From the cell containing the given text, extract its center point as [X, Y] coordinate. 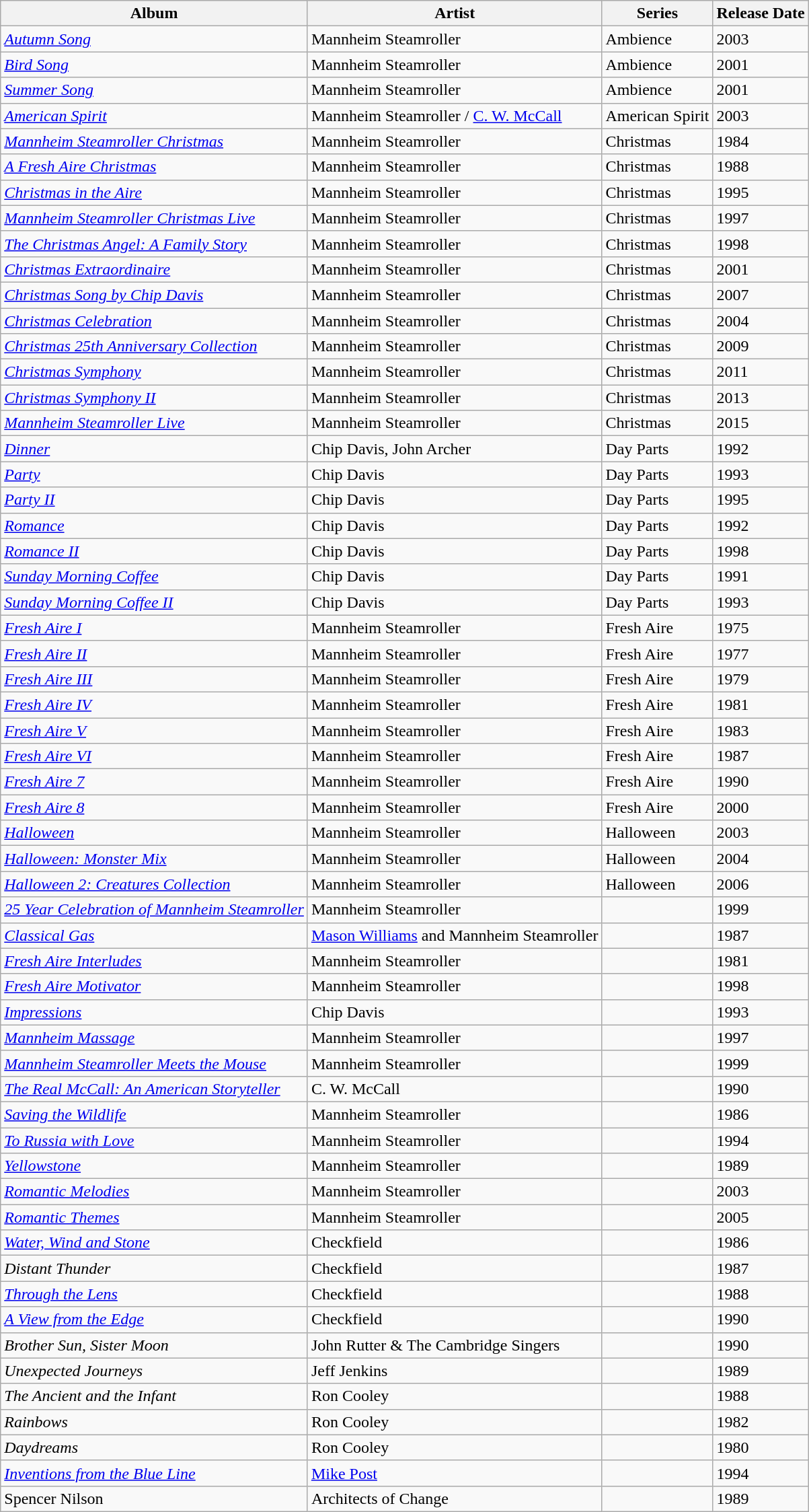
Jeff Jenkins [455, 1371]
John Rutter & The Cambridge Singers [455, 1345]
A View from the Edge [155, 1320]
Fresh Aire 7 [155, 782]
Artist [455, 13]
The Ancient and the Infant [155, 1396]
Mannheim Massage [155, 1038]
Water, Wind and Stone [155, 1243]
1982 [761, 1422]
Fresh Aire 8 [155, 807]
1991 [761, 577]
Chip Davis, John Archer [455, 449]
Christmas Celebration [155, 321]
To Russia with Love [155, 1141]
Fresh Aire V [155, 730]
1975 [761, 628]
Mannheim Steamroller Live [155, 423]
Rainbows [155, 1422]
Series [658, 13]
2005 [761, 1217]
Mannheim Steamroller Meets the Mouse [155, 1063]
Party [155, 474]
Christmas Symphony [155, 372]
A Fresh Aire Christmas [155, 167]
Mannheim Steamroller Christmas Live [155, 218]
Classical Gas [155, 935]
2011 [761, 372]
1980 [761, 1447]
Impressions [155, 1012]
Saving the Wildlife [155, 1114]
Fresh Aire VI [155, 756]
Romantic Melodies [155, 1192]
Release Date [761, 13]
Inventions from the Blue Line [155, 1473]
Sunday Morning Coffee II [155, 602]
The Real McCall: An American Storyteller [155, 1089]
2013 [761, 398]
Bird Song [155, 65]
Mike Post [455, 1473]
Mannheim Steamroller Christmas [155, 141]
Christmas in the Aire [155, 192]
Christmas Symphony II [155, 398]
25 Year Celebration of Mannheim Steamroller [155, 910]
Mannheim Steamroller / C. W. McCall [455, 116]
Spencer Nilson [155, 1499]
1983 [761, 730]
Party II [155, 500]
Christmas 25th Anniversary Collection [155, 347]
2015 [761, 423]
Unexpected Journeys [155, 1371]
2006 [761, 884]
Fresh Aire III [155, 679]
Romantic Themes [155, 1217]
Fresh Aire II [155, 653]
1979 [761, 679]
Summer Song [155, 90]
Fresh Aire Motivator [155, 986]
Daydreams [155, 1447]
Sunday Morning Coffee [155, 577]
1984 [761, 141]
2007 [761, 295]
Architects of Change [455, 1499]
Fresh Aire Interludes [155, 961]
Brother Sun, Sister Moon [155, 1345]
Halloween: Monster Mix [155, 859]
2009 [761, 347]
Autumn Song [155, 39]
Distant Thunder [155, 1268]
Dinner [155, 449]
Through the Lens [155, 1294]
Halloween 2: Creatures Collection [155, 884]
C. W. McCall [455, 1089]
1977 [761, 653]
Fresh Aire I [155, 628]
The Christmas Angel: A Family Story [155, 244]
Yellowstone [155, 1166]
Christmas Extraordinaire [155, 269]
Romance II [155, 551]
Album [155, 13]
Fresh Aire IV [155, 705]
Mason Williams and Mannheim Steamroller [455, 935]
2000 [761, 807]
Christmas Song by Chip Davis [155, 295]
Romance [155, 526]
